Capture the cell that displays the provided text and extract its (X, Y) central coordinate. 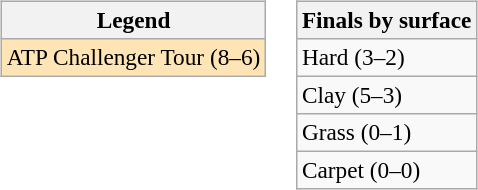
Finals by surface (387, 20)
ATP Challenger Tour (8–6) (133, 57)
Carpet (0–0) (387, 171)
Grass (0–1) (387, 133)
Legend (133, 20)
Clay (5–3) (387, 95)
Hard (3–2) (387, 57)
